Identify which cell holds the provided text, then report its [x, y] central coordinate. 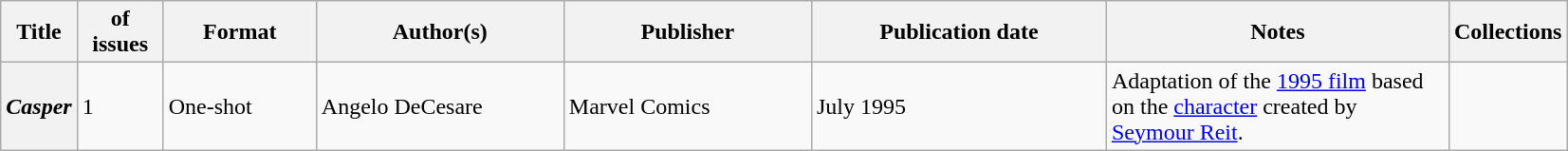
of issues [120, 32]
Publisher [687, 32]
Angelo DeCesare [440, 106]
Notes [1277, 32]
Marvel Comics [687, 106]
Publication date [958, 32]
Title [39, 32]
Collections [1507, 32]
One-shot [239, 106]
Author(s) [440, 32]
July 1995 [958, 106]
1 [120, 106]
Format [239, 32]
Casper [39, 106]
Adaptation of the 1995 film based on the character created by Seymour Reit. [1277, 106]
